For the text-containing cell, return its midpoint in [X, Y] coordinate format. 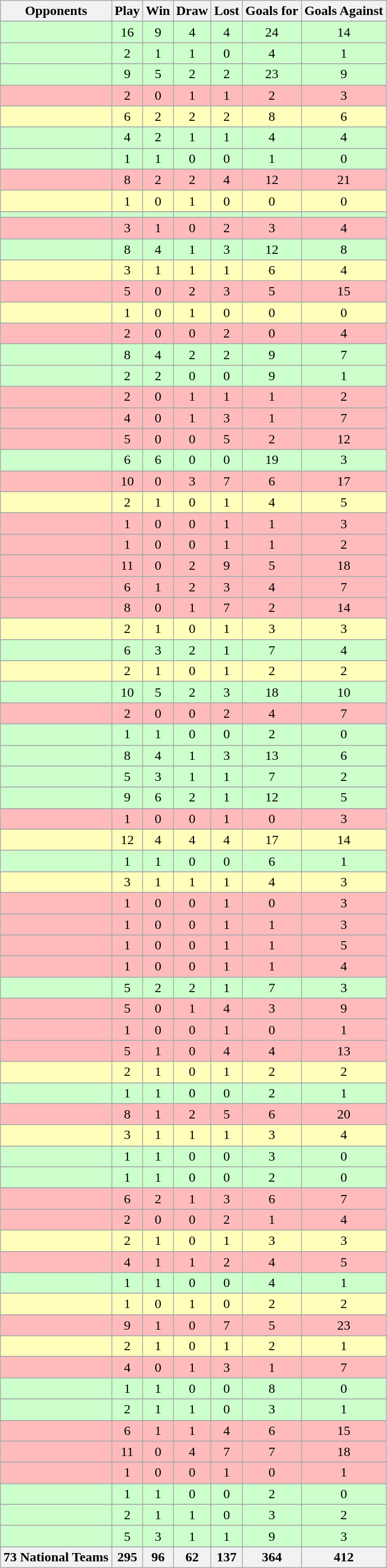
Draw [192, 11]
Goals Against [344, 11]
412 [344, 1557]
Lost [227, 11]
Goals for [272, 11]
73 National Teams [56, 1557]
20 [344, 1114]
62 [192, 1557]
Opponents [56, 11]
137 [227, 1557]
364 [272, 1557]
19 [272, 460]
24 [272, 32]
Play [127, 11]
295 [127, 1557]
16 [127, 32]
96 [159, 1557]
Win [159, 11]
21 [344, 180]
